Scan for the cell matching the given text and deliver its (x, y) coordinate at center. 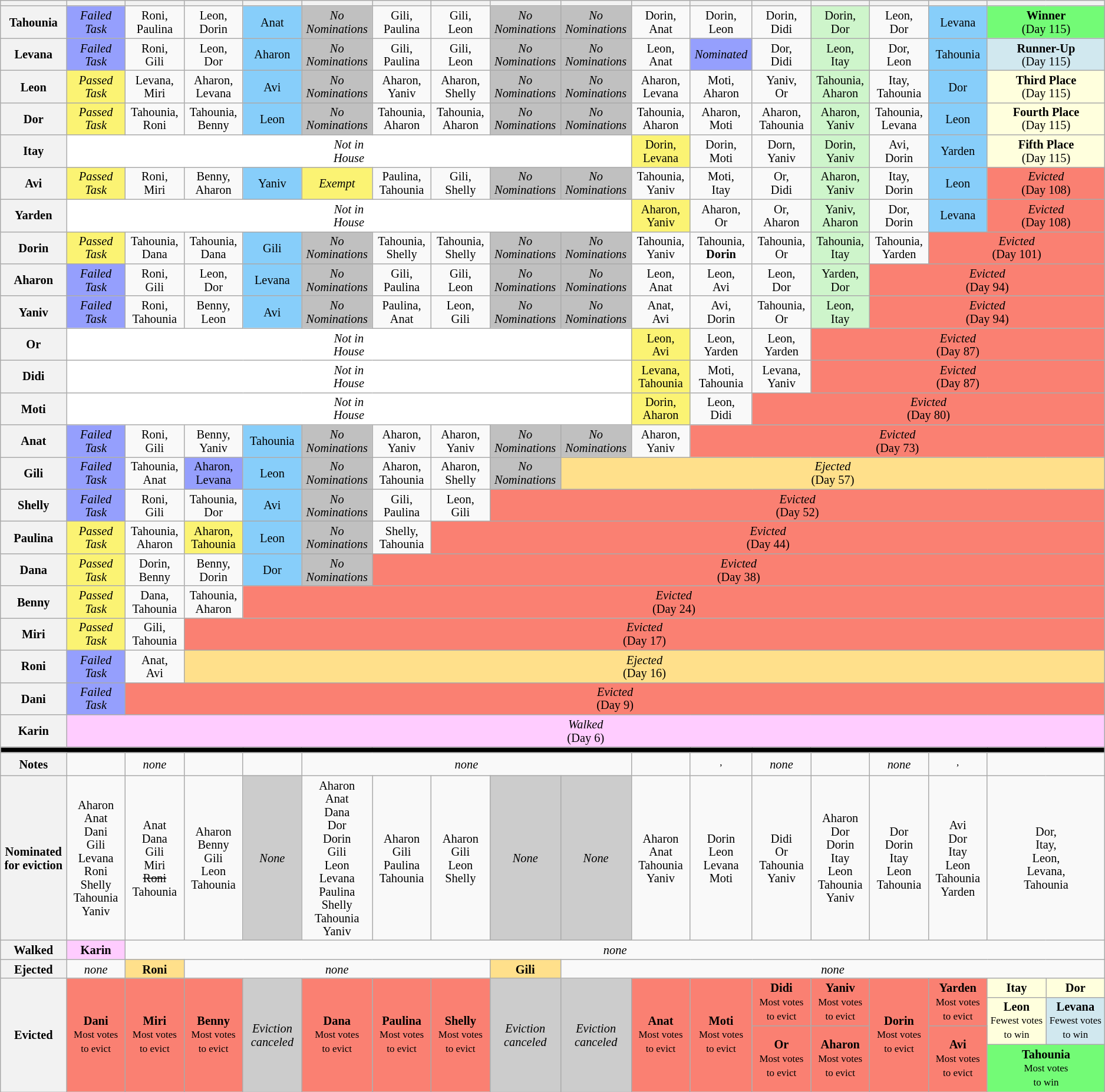
Or,Aharon (781, 216)
Winner(Day 115) (1046, 22)
YardenMost votesto evict (958, 1002)
Or (34, 344)
AharonGiliPaulinaTahounia (402, 858)
Aharon,Or (721, 216)
Dor,Didi (781, 54)
LevanaFewest votesto win (1076, 1021)
Dorin,Dor (840, 22)
Nominatedfor eviction (34, 858)
Levana,Tahounia (661, 376)
AharonAnatDaniGiliLevanaRoniShellyTahouniaYaniv (96, 858)
Walked (34, 949)
Levana,Yaniv (781, 376)
Tahounia,Itay (840, 248)
Moti,Aharon (721, 86)
Levana,Miri (155, 86)
Evicted(Day 80) (929, 409)
Evicted(Day 17) (645, 634)
Benny,Dorin (213, 569)
Dani (34, 699)
Dorn,Yaniv (781, 151)
Dor,Itay,Leon,Levana,Tahounia (1046, 858)
Yaniv,Or (781, 86)
Dorin,Leon (721, 22)
MotiMost votesto evict (721, 1035)
Dorin,Yaniv (840, 151)
Walked(Day 6) (586, 731)
Shelly,Tahounia (402, 537)
Third Place(Day 115) (1046, 86)
Tahounia,Anat (155, 473)
PaulinaMost votesto evict (402, 1035)
Yaniv,Aharon (840, 216)
Aharon,Moti (721, 119)
Dorin (34, 248)
Leon,Didi (721, 409)
Tahounia,Dor (213, 506)
Evicted(Day 44) (767, 537)
Dana (34, 569)
AharonGiliLeonShelly (460, 858)
Dana,Tahounia (155, 602)
Yarden,Dor (840, 279)
Dorin,Aharon (661, 409)
Benny,Yaniv (213, 441)
Ejected(Day 57) (833, 473)
Notes (34, 764)
Evicted(Day 24) (674, 602)
Tahounia,Benny (213, 119)
DorinMost votesto evict (899, 1035)
Benny,Aharon (213, 183)
Paulina (34, 537)
LeonFewest votesto win (1017, 1021)
Gili,Tahounia (155, 634)
AnatDanaGiliMiriRoniTahounia (155, 858)
Evicted(Day 73) (898, 441)
DanaMost votesto evict (337, 1035)
Ejected (34, 969)
Roni,Tahounia (155, 312)
Evicted(Day 101) (1017, 248)
MiriMost votesto evict (155, 1035)
Didi (34, 376)
Exempt (337, 183)
Evicted(Day 38) (739, 569)
Itay,Tahounia (899, 86)
DidiMost votesto evict (781, 1002)
Or,Didi (781, 183)
Moti,Tahounia (721, 376)
DorDorinItayLeonTahounia (899, 858)
Miri (34, 634)
Roni,Miri (155, 183)
Evicted(Day 52) (797, 506)
Paulina,Tahounia (402, 183)
Paulina,Anat (402, 312)
AharonAnatTahouniaYaniv (661, 858)
YanivMost votesto evict (840, 1002)
Dor,Leon (899, 54)
Benny,Leon (213, 312)
Roni,Paulina (155, 22)
Dor,Dorin (899, 216)
AviDorItayLeonTahouniaYarden (958, 858)
Moti,Itay (721, 183)
AharonAnatDanaDorDorinGiliLeonLevanaPaulinaShellyTahouniaYaniv (337, 858)
TahouniaMost votesto win (1046, 1068)
Runner-Up(Day 115) (1046, 54)
Itay,Dorin (899, 183)
Dorin,Benny (155, 569)
ShellyMost votesto evict (460, 1035)
AnatMost votesto evict (661, 1035)
Dorin,Levana (661, 151)
Evicted(Day 9) (615, 699)
AviMost votesto evict (958, 1058)
DidiOrTahouniaYaniv (781, 858)
Moti (34, 409)
Ejected(Day 16) (645, 666)
AharonMost votesto evict (840, 1058)
Tahounia, Dorin (721, 248)
Tahounia,Roni (155, 119)
Gili,Shelly (460, 183)
Evicted (34, 1035)
Dorin,Didi (781, 22)
DaniMost votesto evict (96, 1035)
OrMost votesto evict (781, 1058)
Shelly (34, 506)
Dorin,Anat (661, 22)
AharonBennyGiliLeonTahounia (213, 858)
Tahounia,Levana (899, 119)
BennyMost votesto evict (213, 1035)
Tahounia,Yarden (899, 248)
Benny (34, 602)
AharonDorDorinItayLeonTahouniaYaniv (840, 858)
DorinLeonLevanaMoti (721, 858)
Leon,Dorin (213, 22)
Dorin,Moti (721, 151)
Fifth Place(Day 115) (1046, 151)
Fourth Place(Day 115) (1046, 119)
Nominated (721, 54)
